Capture the cell that displays the provided text and extract its (x, y) central coordinate. 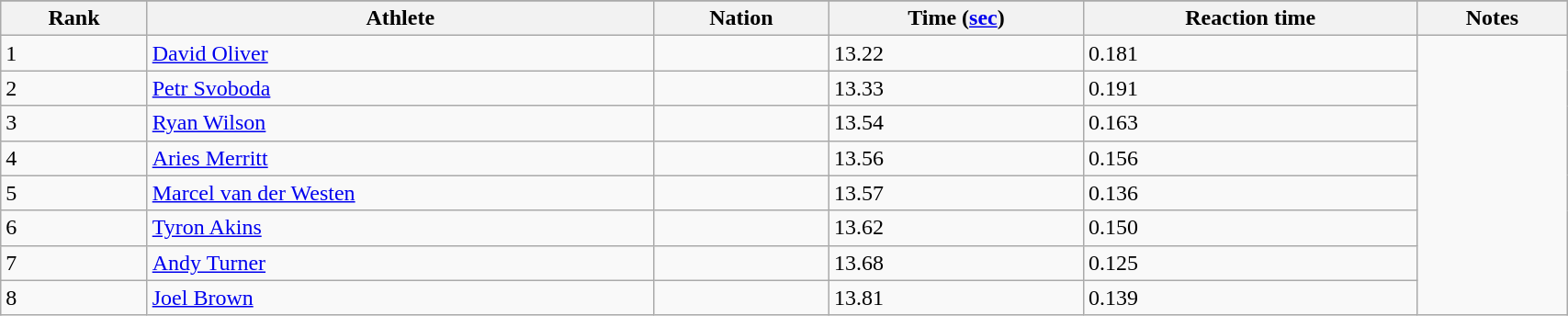
1 (73, 53)
Marcel van der Westen (400, 193)
0.163 (1250, 123)
Notes (1492, 18)
Andy Turner (400, 263)
0.125 (1250, 263)
2 (73, 88)
13.56 (955, 158)
13.57 (955, 193)
5 (73, 193)
0.136 (1250, 193)
0.156 (1250, 158)
0.150 (1250, 228)
8 (73, 298)
7 (73, 263)
4 (73, 158)
13.62 (955, 228)
Time (sec) (955, 18)
Aries Merritt (400, 158)
Rank (73, 18)
3 (73, 123)
Tyron Akins (400, 228)
Athlete (400, 18)
0.139 (1250, 298)
13.33 (955, 88)
Nation (740, 18)
0.181 (1250, 53)
6 (73, 228)
Joel Brown (400, 298)
Ryan Wilson (400, 123)
13.54 (955, 123)
13.68 (955, 263)
Reaction time (1250, 18)
13.22 (955, 53)
13.81 (955, 298)
Petr Svoboda (400, 88)
0.191 (1250, 88)
David Oliver (400, 53)
